Locate the cell with the specified text and output its (x, y) center coordinate. 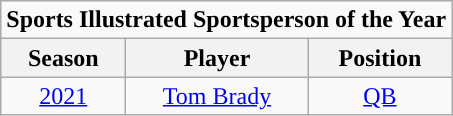
QB (380, 96)
Position (380, 58)
Tom Brady (218, 96)
Sports Illustrated Sportsperson of the Year (226, 20)
Season (64, 58)
2021 (64, 96)
Player (218, 58)
